Identify which cell holds the provided text, then report its (x, y) central coordinate. 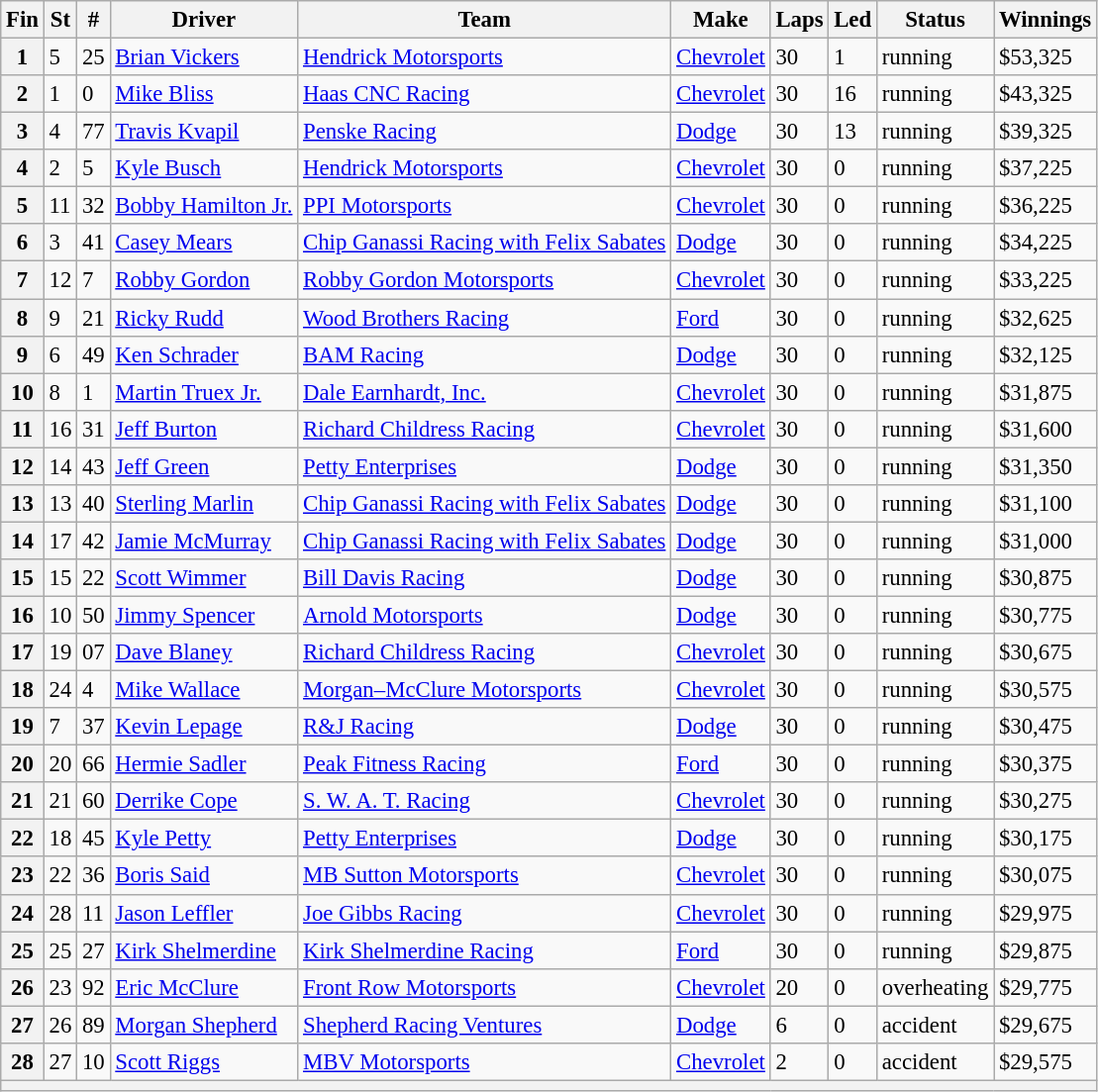
$30,575 (1046, 690)
Bobby Hamilton Jr. (204, 206)
Fin (23, 20)
Martin Truex Jr. (204, 392)
Joe Gibbs Racing (485, 913)
07 (93, 652)
Winnings (1046, 20)
Ricky Rudd (204, 318)
$29,775 (1046, 987)
41 (93, 243)
Kirk Shelmerdine (204, 950)
42 (93, 541)
MBV Motorsports (485, 1062)
Casey Mears (204, 243)
89 (93, 1025)
40 (93, 504)
Kyle Petty (204, 839)
Derrike Cope (204, 801)
Scott Riggs (204, 1062)
$30,775 (1046, 615)
$34,225 (1046, 243)
Penske Racing (485, 132)
Boris Said (204, 876)
31 (93, 429)
Driver (204, 20)
$33,225 (1046, 280)
PPI Motorsports (485, 206)
$29,975 (1046, 913)
$37,225 (1046, 168)
$29,675 (1046, 1025)
37 (93, 727)
R&J Racing (485, 727)
BAM Racing (485, 354)
60 (93, 801)
$29,875 (1046, 950)
$30,475 (1046, 727)
Team (485, 20)
$39,325 (1046, 132)
77 (93, 132)
Wood Brothers Racing (485, 318)
Make (721, 20)
$31,350 (1046, 466)
Dale Earnhardt, Inc. (485, 392)
Haas CNC Racing (485, 94)
S. W. A. T. Racing (485, 801)
Bill Davis Racing (485, 578)
# (93, 20)
Ken Schrader (204, 354)
$31,100 (1046, 504)
Scott Wimmer (204, 578)
92 (93, 987)
36 (93, 876)
49 (93, 354)
32 (93, 206)
$31,000 (1046, 541)
Jamie McMurray (204, 541)
Sterling Marlin (204, 504)
Status (935, 20)
$31,875 (1046, 392)
Robby Gordon Motorsports (485, 280)
Travis Kvapil (204, 132)
$53,325 (1046, 57)
$36,225 (1046, 206)
St (59, 20)
Laps (800, 20)
Shepherd Racing Ventures (485, 1025)
Kirk Shelmerdine Racing (485, 950)
$30,375 (1046, 764)
50 (93, 615)
Front Row Motorsports (485, 987)
Eric McClure (204, 987)
$29,575 (1046, 1062)
Jeff Burton (204, 429)
Robby Gordon (204, 280)
Brian Vickers (204, 57)
Dave Blaney (204, 652)
Arnold Motorsports (485, 615)
$30,275 (1046, 801)
$30,175 (1046, 839)
Kyle Busch (204, 168)
66 (93, 764)
$43,325 (1046, 94)
Jason Leffler (204, 913)
45 (93, 839)
Jimmy Spencer (204, 615)
Peak Fitness Racing (485, 764)
$32,125 (1046, 354)
$32,625 (1046, 318)
Jeff Green (204, 466)
Morgan–McClure Motorsports (485, 690)
Hermie Sadler (204, 764)
$30,675 (1046, 652)
43 (93, 466)
overheating (935, 987)
Morgan Shepherd (204, 1025)
$30,875 (1046, 578)
Mike Bliss (204, 94)
Mike Wallace (204, 690)
Led (853, 20)
MB Sutton Motorsports (485, 876)
$30,075 (1046, 876)
$31,600 (1046, 429)
Kevin Lepage (204, 727)
